Find where the given text appears and provide that cell's center as [x, y] coordinate. 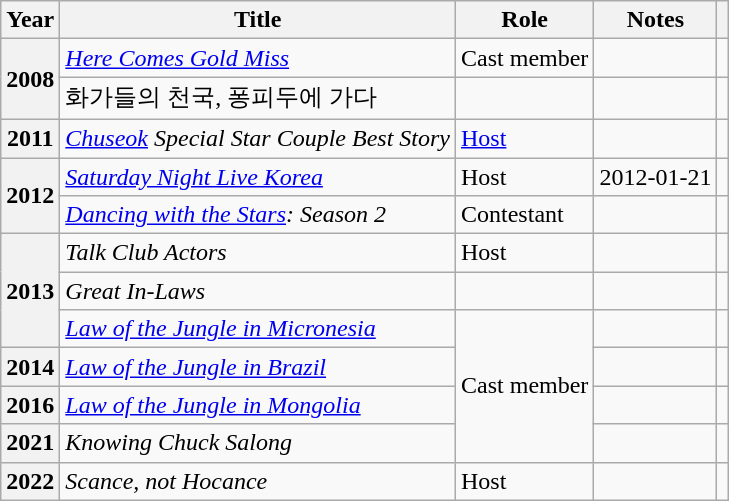
Talk Club Actors [258, 253]
Law of the Jungle in Micronesia [258, 329]
2021 [30, 443]
Notes [656, 20]
Contestant [525, 215]
Knowing Chuck Salong [258, 443]
2022 [30, 481]
Great In-Laws [258, 291]
Chuseok Special Star Couple Best Story [258, 138]
2012 [30, 196]
Year [30, 20]
2013 [30, 291]
2008 [30, 80]
2014 [30, 367]
Scance, not Hocance [258, 481]
2012-01-21 [656, 177]
Dancing with the Stars: Season 2 [258, 215]
2011 [30, 138]
Here Comes Gold Miss [258, 58]
Title [258, 20]
화가들의 천국, 퐁피두에 가다 [258, 98]
Law of the Jungle in Mongolia [258, 405]
Law of the Jungle in Brazil [258, 367]
2016 [30, 405]
Role [525, 20]
Saturday Night Live Korea [258, 177]
